From the cell containing the given text, extract its center point as [x, y] coordinate. 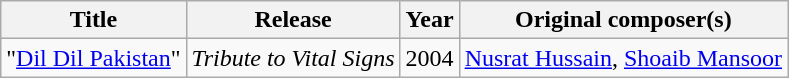
Nusrat Hussain, Shoaib Mansoor [623, 58]
Title [94, 20]
"Dil Dil Pakistan" [94, 58]
2004 [430, 58]
Original composer(s) [623, 20]
Tribute to Vital Signs [293, 58]
Year [430, 20]
Release [293, 20]
